From the cell containing the given text, extract its center point as [x, y] coordinate. 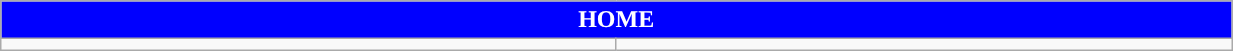
HOME [616, 20]
